Capture the cell that displays the provided text and extract its (x, y) central coordinate. 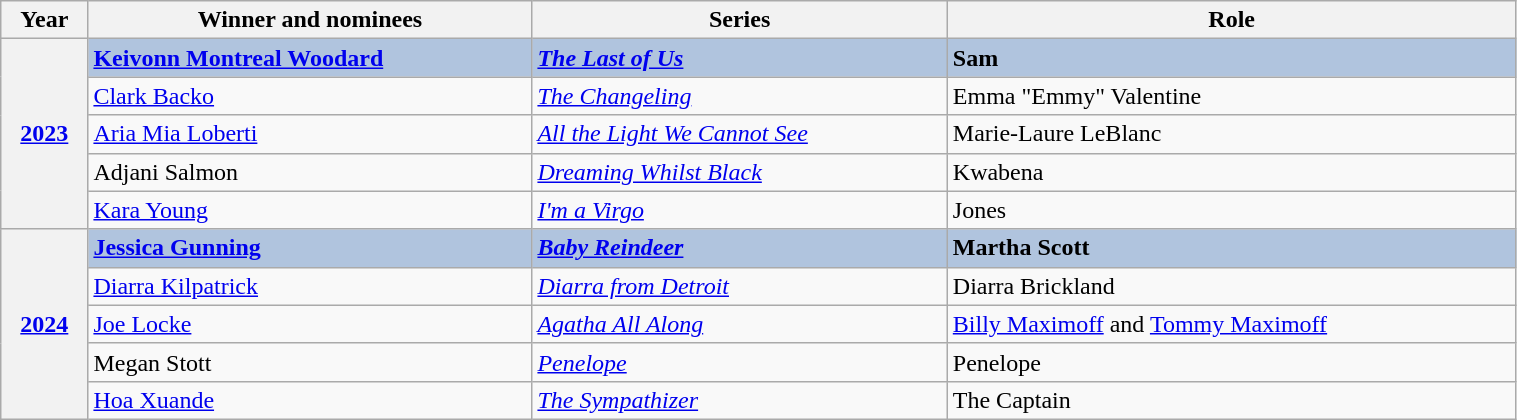
Marie-Laure LeBlanc (1232, 134)
Hoa Xuande (310, 400)
Adjani Salmon (310, 172)
Aria Mia Loberti (310, 134)
Kara Young (310, 210)
The Sympathizer (740, 400)
Megan Stott (310, 362)
2024 (44, 324)
Diarra Brickland (1232, 286)
All the Light We Cannot See (740, 134)
The Captain (1232, 400)
Diarra from Detroit (740, 286)
Kwabena (1232, 172)
Martha Scott (1232, 248)
Role (1232, 20)
Jessica Gunning (310, 248)
Jones (1232, 210)
The Changeling (740, 96)
Clark Backo (310, 96)
Year (44, 20)
The Last of Us (740, 58)
Series (740, 20)
Baby Reindeer (740, 248)
Diarra Kilpatrick (310, 286)
2023 (44, 134)
I'm a Virgo (740, 210)
Winner and nominees (310, 20)
Emma "Emmy" Valentine (1232, 96)
Sam (1232, 58)
Agatha All Along (740, 324)
Keivonn Montreal Woodard (310, 58)
Billy Maximoff and Tommy Maximoff (1232, 324)
Joe Locke (310, 324)
Dreaming Whilst Black (740, 172)
